From the cell containing the given text, extract its center point as (X, Y) coordinate. 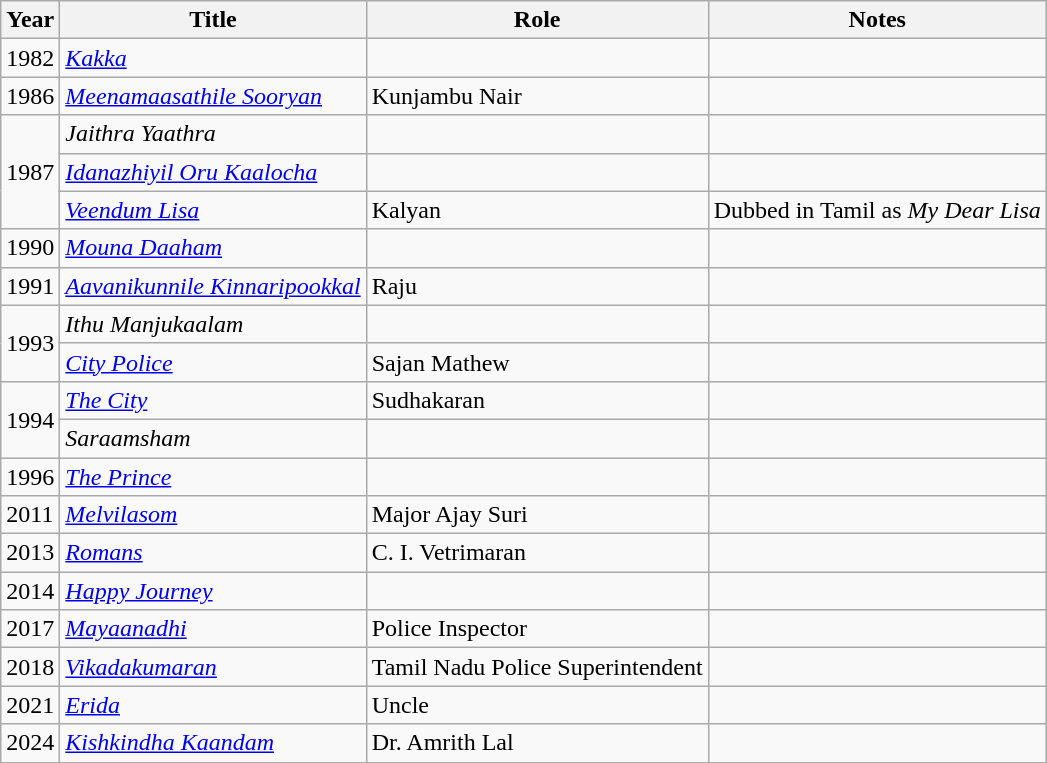
Title (213, 20)
Uncle (537, 705)
2014 (30, 591)
The City (213, 400)
Sudhakaran (537, 400)
Kishkindha Kaandam (213, 743)
Erida (213, 705)
The Prince (213, 477)
Police Inspector (537, 629)
Kalyan (537, 210)
Raju (537, 286)
2024 (30, 743)
Happy Journey (213, 591)
C. I. Vetrimaran (537, 553)
1991 (30, 286)
Notes (877, 20)
Romans (213, 553)
2011 (30, 515)
Idanazhiyil Oru Kaalocha (213, 172)
1996 (30, 477)
Mayaanadhi (213, 629)
1990 (30, 248)
Year (30, 20)
Saraamsham (213, 438)
Sajan Mathew (537, 362)
Veendum Lisa (213, 210)
1994 (30, 419)
2013 (30, 553)
Mouna Daaham (213, 248)
Dr. Amrith Lal (537, 743)
Kunjambu Nair (537, 96)
1986 (30, 96)
1987 (30, 172)
Major Ajay Suri (537, 515)
Ithu Manjukaalam (213, 324)
1982 (30, 58)
Tamil Nadu Police Superintendent (537, 667)
2021 (30, 705)
City Police (213, 362)
Jaithra Yaathra (213, 134)
Aavanikunnile Kinnaripookkal (213, 286)
Vikadakumaran (213, 667)
2018 (30, 667)
Dubbed in Tamil as My Dear Lisa (877, 210)
Melvilasom (213, 515)
Kakka (213, 58)
Role (537, 20)
2017 (30, 629)
Meenamaasathile Sooryan (213, 96)
1993 (30, 343)
